From the cell containing the given text, extract its center point as (X, Y) coordinate. 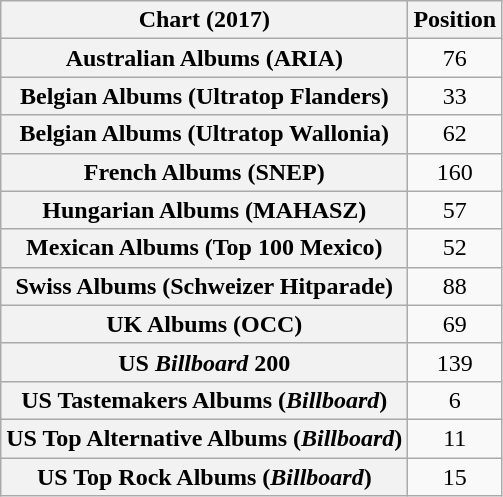
Australian Albums (ARIA) (204, 58)
US Tastemakers Albums (Billboard) (204, 400)
88 (455, 286)
US Top Rock Albums (Billboard) (204, 477)
Swiss Albums (Schweizer Hitparade) (204, 286)
Belgian Albums (Ultratop Wallonia) (204, 134)
Belgian Albums (Ultratop Flanders) (204, 96)
15 (455, 477)
Hungarian Albums (MAHASZ) (204, 210)
76 (455, 58)
6 (455, 400)
US Top Alternative Albums (Billboard) (204, 438)
11 (455, 438)
57 (455, 210)
62 (455, 134)
160 (455, 172)
Chart (2017) (204, 20)
UK Albums (OCC) (204, 324)
69 (455, 324)
139 (455, 362)
Position (455, 20)
52 (455, 248)
33 (455, 96)
French Albums (SNEP) (204, 172)
Mexican Albums (Top 100 Mexico) (204, 248)
US Billboard 200 (204, 362)
